Detect which cell encompasses the target text, then output its (x, y) center coordinate. 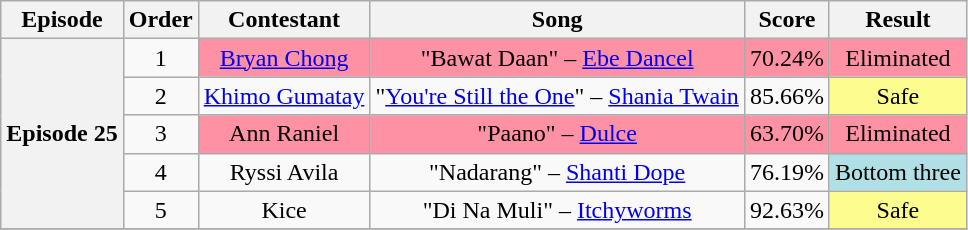
Result (898, 20)
Kice (284, 210)
2 (160, 96)
63.70% (786, 134)
76.19% (786, 172)
Ann Raniel (284, 134)
3 (160, 134)
Episode 25 (62, 134)
"Bawat Daan" – Ebe Dancel (557, 58)
Khimo Gumatay (284, 96)
5 (160, 210)
70.24% (786, 58)
92.63% (786, 210)
1 (160, 58)
Ryssi Avila (284, 172)
Bottom three (898, 172)
Score (786, 20)
"You're Still the One" – Shania Twain (557, 96)
4 (160, 172)
85.66% (786, 96)
Episode (62, 20)
Order (160, 20)
Bryan Chong (284, 58)
Song (557, 20)
"Di Na Muli" – Itchyworms (557, 210)
"Paano" – Dulce (557, 134)
"Nadarang" – Shanti Dope (557, 172)
Contestant (284, 20)
